Output the (x, y) coordinate of the center of the cell containing the given text.  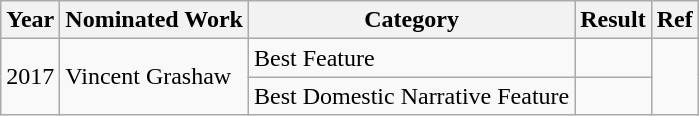
Nominated Work (154, 20)
Vincent Grashaw (154, 77)
2017 (30, 77)
Category (411, 20)
Result (613, 20)
Best Domestic Narrative Feature (411, 96)
Ref (674, 20)
Year (30, 20)
Best Feature (411, 58)
